Provide the [X, Y] coordinate of the cell's center where the given text is located.  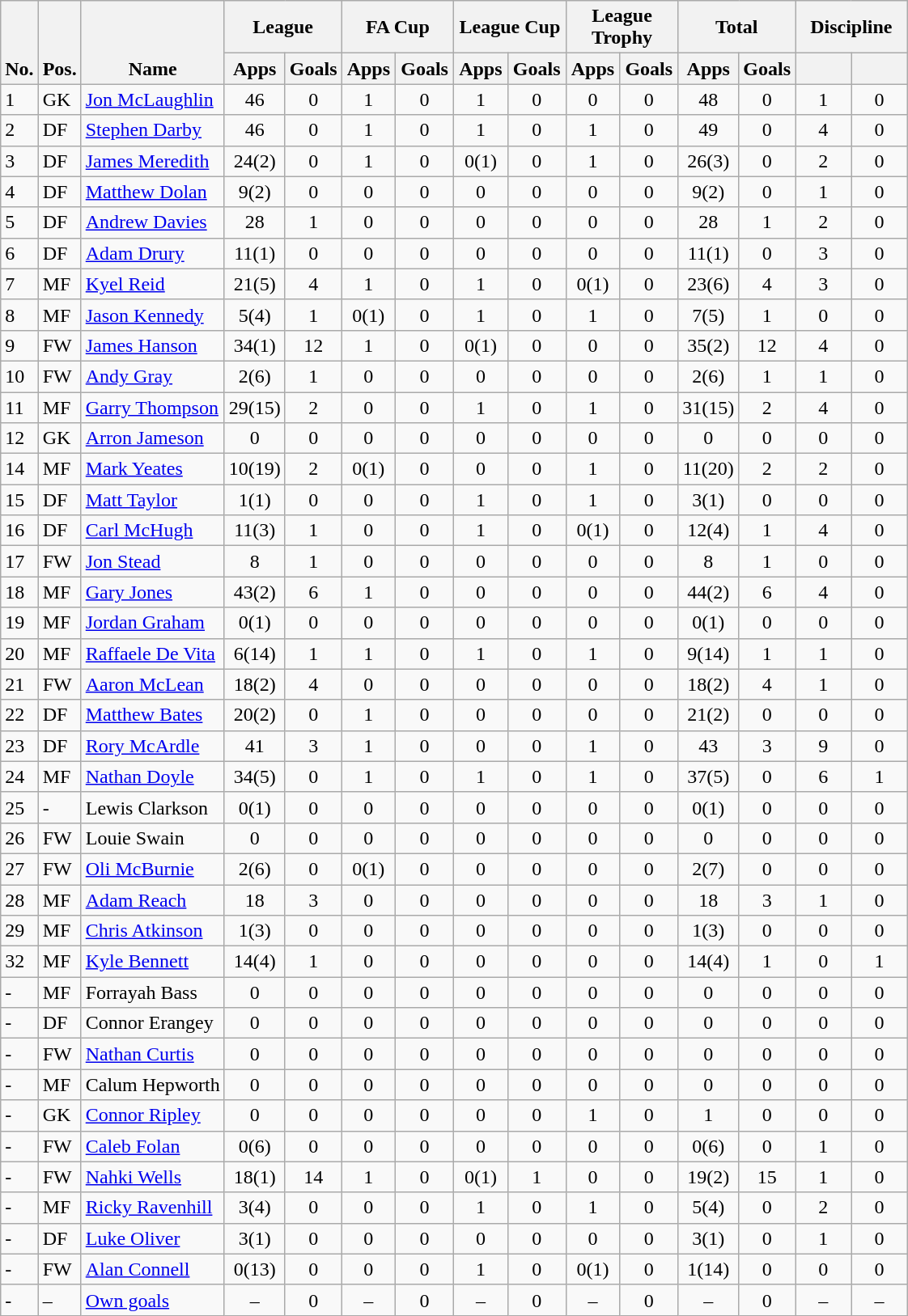
2(7) [709, 869]
Jon Stead [152, 561]
43 [709, 746]
34(1) [254, 345]
5 [19, 222]
Nathan Curtis [152, 1054]
Chris Atkinson [152, 931]
37(5) [709, 776]
Raffaele De Vita [152, 654]
0(13) [254, 1269]
10 [19, 376]
League Cup [510, 28]
35(2) [709, 345]
League Trophy [622, 28]
Own goals [152, 1300]
22 [19, 715]
Gary Jones [152, 592]
6(14) [254, 654]
Jordan Graham [152, 623]
No. [19, 42]
19(2) [709, 1177]
41 [254, 746]
Kyle Bennett [152, 962]
Andrew Davies [152, 222]
29(15) [254, 407]
Adam Reach [152, 900]
20(2) [254, 715]
17 [19, 561]
Connor Erangey [152, 1023]
Nathan Doyle [152, 776]
9(14) [709, 654]
7 [19, 284]
Forrayah Bass [152, 992]
Jason Kennedy [152, 315]
48 [709, 99]
James Hanson [152, 345]
26(3) [709, 161]
19 [19, 623]
21 [19, 684]
29 [19, 931]
Garry Thompson [152, 407]
1(1) [254, 500]
Alan Connell [152, 1269]
24(2) [254, 161]
31(15) [709, 407]
23(6) [709, 284]
Rory McArdle [152, 746]
21(2) [709, 715]
23 [19, 746]
Caleb Folan [152, 1146]
Stephen Darby [152, 130]
11(3) [254, 531]
1(14) [709, 1269]
32 [19, 962]
25 [19, 807]
Aaron McLean [152, 684]
Luke Oliver [152, 1238]
16 [19, 531]
Calum Hepworth [152, 1085]
10(19) [254, 469]
49 [709, 130]
FA Cup [398, 28]
11(20) [709, 469]
3(4) [254, 1208]
James Meredith [152, 161]
11 [19, 407]
18(1) [254, 1177]
League [283, 28]
34(5) [254, 776]
43(2) [254, 592]
21(5) [254, 284]
12(4) [709, 531]
27 [19, 869]
Carl McHugh [152, 531]
Name [152, 42]
20 [19, 654]
Nahki Wells [152, 1177]
Ricky Ravenhill [152, 1208]
Oli McBurnie [152, 869]
Kyel Reid [152, 284]
Connor Ripley [152, 1115]
Adam Drury [152, 253]
7(5) [709, 315]
Total [736, 28]
Mark Yeates [152, 469]
Pos. [60, 42]
Andy Gray [152, 376]
Lewis Clarkson [152, 807]
26 [19, 838]
Louie Swain [152, 838]
Matthew Dolan [152, 192]
Matt Taylor [152, 500]
44(2) [709, 592]
24 [19, 776]
Matthew Bates [152, 715]
Discipline [851, 28]
Jon McLaughlin [152, 99]
Arron Jameson [152, 438]
